Identify which cell holds the provided text, then report its (X, Y) central coordinate. 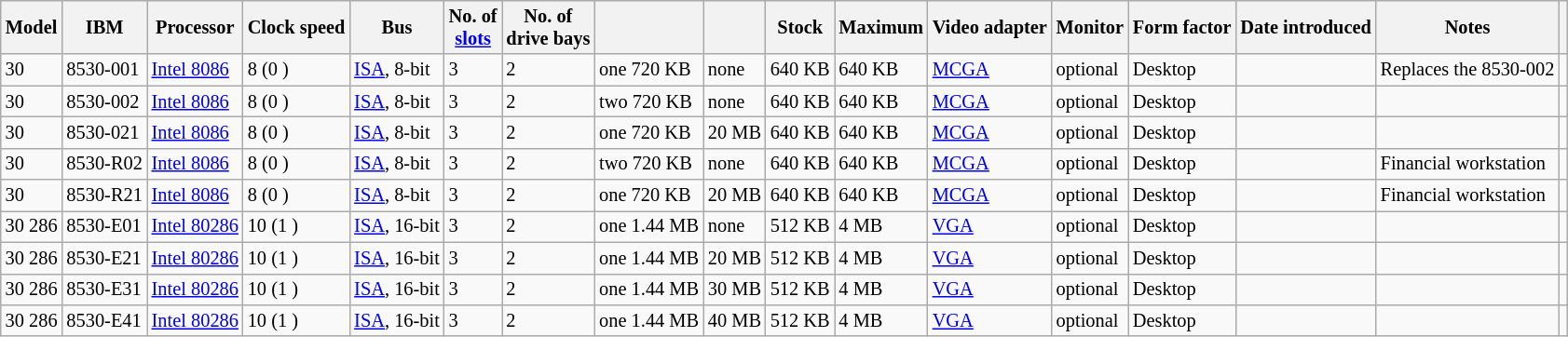
30 MB (734, 290)
Date introduced (1305, 27)
8530-001 (104, 70)
40 MB (734, 320)
8530-E41 (104, 320)
8530-002 (104, 101)
Notes (1468, 27)
Replaces the 8530-002 (1468, 70)
8530-021 (104, 132)
Video adapter (989, 27)
IBM (104, 27)
No. ofdrive bays (548, 27)
Stock (800, 27)
8530-R02 (104, 164)
Bus (397, 27)
Clock speed (296, 27)
8530-E21 (104, 258)
Monitor (1090, 27)
No. ofslots (473, 27)
8530-E31 (104, 290)
Form factor (1182, 27)
8530-R21 (104, 195)
Maximum (881, 27)
8530-E01 (104, 226)
Processor (196, 27)
Model (32, 27)
